Capture the cell that displays the provided text and extract its [X, Y] central coordinate. 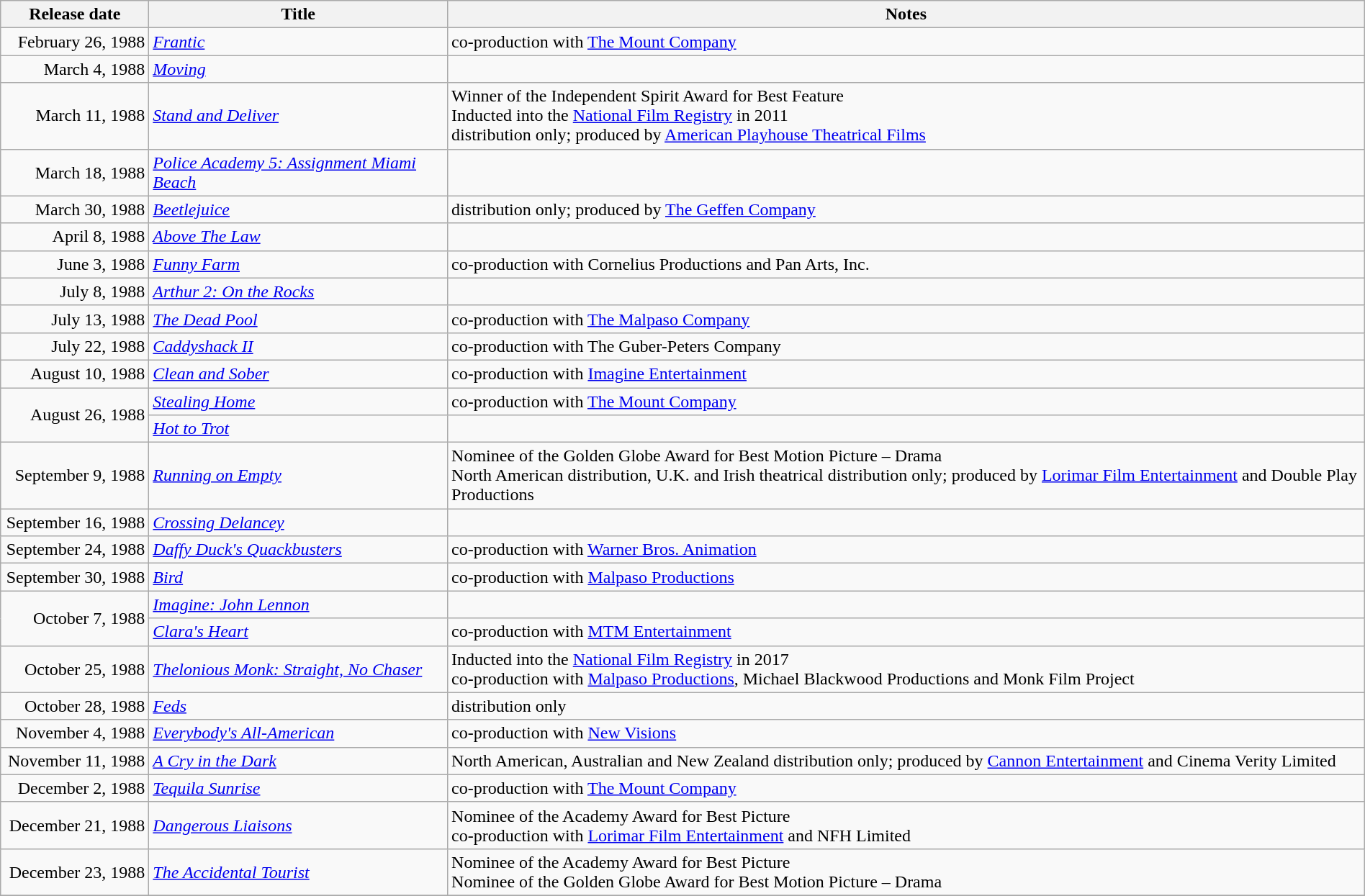
distribution only [906, 706]
distribution only; produced by The Geffen Company [906, 209]
December 2, 1988 [75, 788]
March 30, 1988 [75, 209]
August 26, 1988 [75, 415]
November 11, 1988 [75, 761]
Nominee of the Academy Award for Best PictureNominee of the Golden Globe Award for Best Motion Picture – Drama [906, 872]
Imagine: John Lennon [298, 605]
co-production with Malpaso Productions [906, 577]
Police Academy 5: Assignment Miami Beach [298, 173]
March 4, 1988 [75, 69]
The Dead Pool [298, 319]
Release date [75, 14]
Funny Farm [298, 264]
July 8, 1988 [75, 291]
Arthur 2: On the Rocks [298, 291]
co-production with Warner Bros. Animation [906, 550]
March 18, 1988 [75, 173]
Stealing Home [298, 401]
Clean and Sober [298, 374]
Everybody's All-American [298, 733]
co-production with Imagine Entertainment [906, 374]
Nominee of the Academy Award for Best Pictureco-production with Lorimar Film Entertainment and NFH Limited [906, 825]
The Accidental Tourist [298, 872]
August 10, 1988 [75, 374]
September 24, 1988 [75, 550]
July 13, 1988 [75, 319]
December 23, 1988 [75, 872]
Running on Empty [298, 476]
Tequila Sunrise [298, 788]
co-production with The Guber-Peters Company [906, 346]
co-production with Cornelius Productions and Pan Arts, Inc. [906, 264]
Thelonious Monk: Straight, No Chaser [298, 669]
March 11, 1988 [75, 116]
Frantic [298, 42]
Dangerous Liaisons [298, 825]
co-production with New Visions [906, 733]
February 26, 1988 [75, 42]
Stand and Deliver [298, 116]
North American, Australian and New Zealand distribution only; produced by Cannon Entertainment and Cinema Verity Limited [906, 761]
Daffy Duck's Quackbusters [298, 550]
co-production with The Malpaso Company [906, 319]
Hot to Trot [298, 429]
Crossing Delancey [298, 522]
September 16, 1988 [75, 522]
Title [298, 14]
December 21, 1988 [75, 825]
July 22, 1988 [75, 346]
October 7, 1988 [75, 618]
A Cry in the Dark [298, 761]
Feds [298, 706]
April 8, 1988 [75, 237]
Clara's Heart [298, 632]
Inducted into the National Film Registry in 2017co-production with Malpaso Productions, Michael Blackwood Productions and Monk Film Project [906, 669]
October 25, 1988 [75, 669]
Bird [298, 577]
Beetlejuice [298, 209]
Caddyshack II [298, 346]
Notes [906, 14]
September 9, 1988 [75, 476]
October 28, 1988 [75, 706]
Moving [298, 69]
June 3, 1988 [75, 264]
Above The Law [298, 237]
co-production with MTM Entertainment [906, 632]
November 4, 1988 [75, 733]
September 30, 1988 [75, 577]
